Capture the cell that displays the provided text and extract its [x, y] central coordinate. 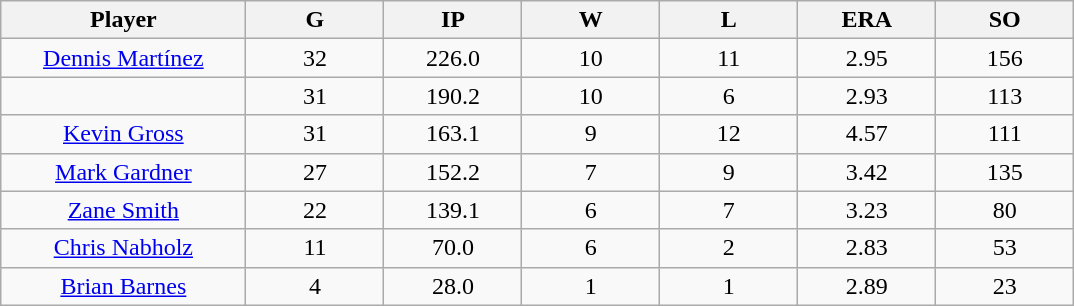
111 [1005, 134]
Mark Gardner [124, 172]
Zane Smith [124, 210]
G [315, 20]
32 [315, 58]
3.23 [867, 210]
Kevin Gross [124, 134]
W [591, 20]
Player [124, 20]
70.0 [453, 248]
2.95 [867, 58]
SO [1005, 20]
23 [1005, 286]
28.0 [453, 286]
ERA [867, 20]
156 [1005, 58]
53 [1005, 248]
Dennis Martínez [124, 58]
80 [1005, 210]
L [729, 20]
22 [315, 210]
4 [315, 286]
27 [315, 172]
226.0 [453, 58]
190.2 [453, 96]
3.42 [867, 172]
Brian Barnes [124, 286]
113 [1005, 96]
2.83 [867, 248]
135 [1005, 172]
2.89 [867, 286]
2 [729, 248]
12 [729, 134]
IP [453, 20]
139.1 [453, 210]
152.2 [453, 172]
163.1 [453, 134]
4.57 [867, 134]
Chris Nabholz [124, 248]
2.93 [867, 96]
